Identify which cell holds the provided text, then report its (x, y) central coordinate. 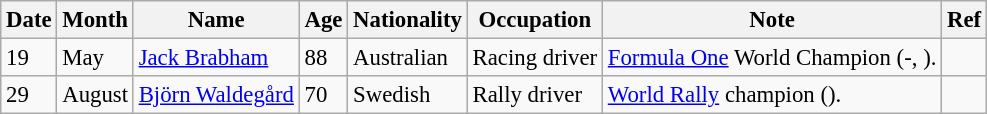
August (95, 95)
Nationality (408, 20)
Occupation (534, 20)
World Rally champion (). (772, 95)
19 (29, 58)
Name (216, 20)
Australian (408, 58)
29 (29, 95)
Björn Waldegård (216, 95)
Swedish (408, 95)
88 (324, 58)
Jack Brabham (216, 58)
Ref (964, 20)
Month (95, 20)
Date (29, 20)
Racing driver (534, 58)
Age (324, 20)
Formula One World Champion (-, ). (772, 58)
Note (772, 20)
May (95, 58)
Rally driver (534, 95)
70 (324, 95)
